Find where the given text appears and provide that cell's center as [X, Y] coordinate. 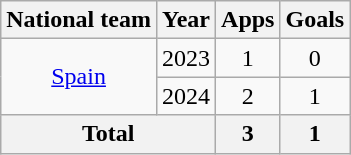
0 [315, 58]
3 [248, 134]
2023 [186, 58]
2 [248, 96]
Year [186, 20]
Total [108, 134]
National team [79, 20]
Apps [248, 20]
Spain [79, 77]
2024 [186, 96]
Goals [315, 20]
